Extract the (X, Y) coordinate from the center of the cell holding the provided text.  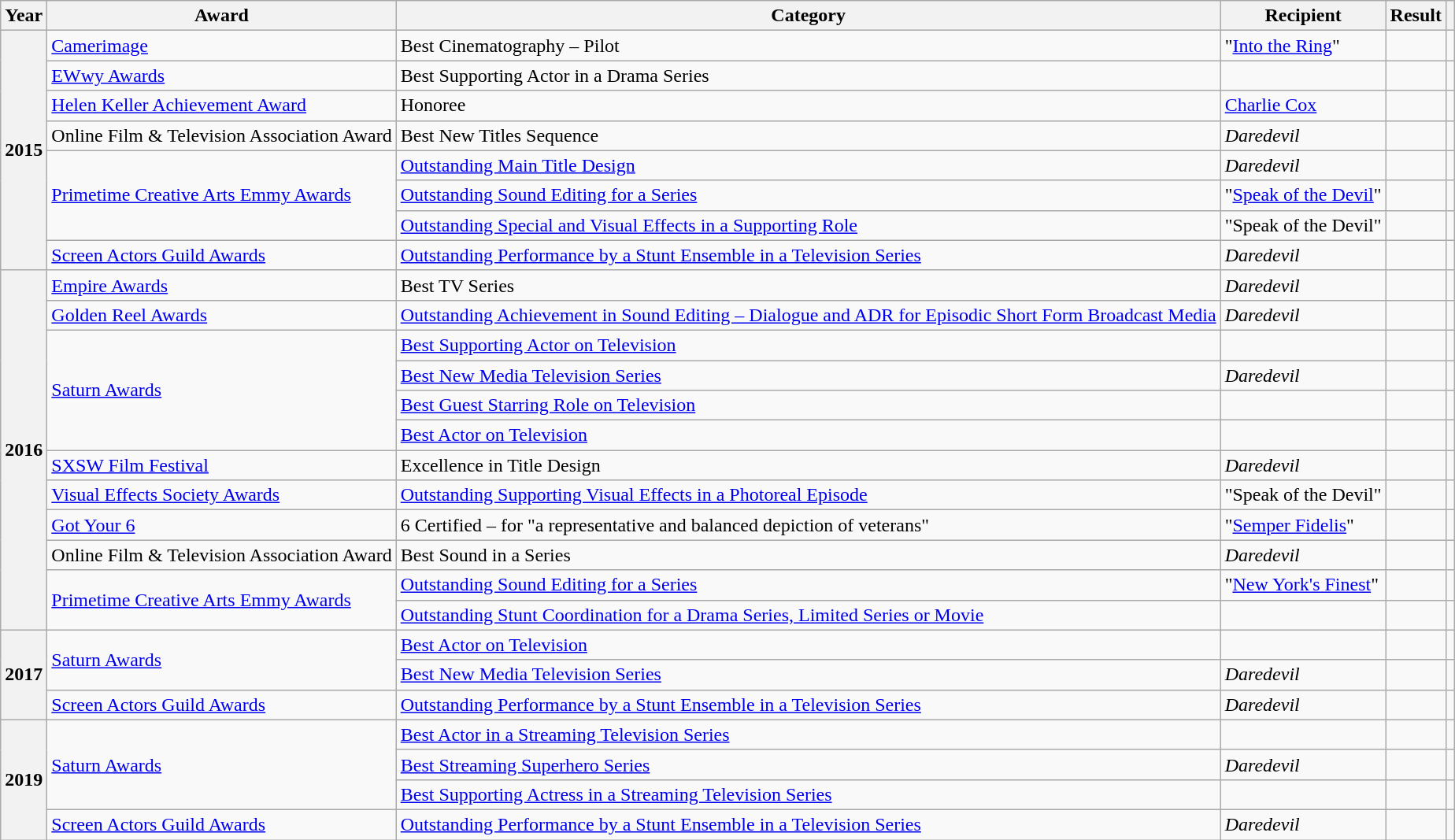
Category (808, 16)
Outstanding Special and Visual Effects in a Supporting Role (808, 225)
Recipient (1303, 16)
Best Actor in a Streaming Television Series (808, 735)
6 Certified – for "a representative and balanced depiction of veterans" (808, 525)
SXSW Film Festival (222, 465)
2017 (24, 675)
Camerimage (222, 46)
Excellence in Title Design (808, 465)
Best TV Series (808, 285)
Honoree (808, 105)
Best Sound in a Series (808, 555)
Empire Awards (222, 285)
Best Guest Starring Role on Television (808, 405)
Got Your 6 (222, 525)
2015 (24, 150)
Outstanding Achievement in Sound Editing – Dialogue and ADR for Episodic Short Form Broadcast Media (808, 315)
"Into the Ring" (1303, 46)
"New York's Finest" (1303, 585)
Award (222, 16)
Best Streaming Superhero Series (808, 764)
Golden Reel Awards (222, 315)
Outstanding Stunt Coordination for a Drama Series, Limited Series or Movie (808, 615)
Visual Effects Society Awards (222, 495)
Best New Titles Sequence (808, 135)
Best Supporting Actor on Television (808, 345)
Outstanding Supporting Visual Effects in a Photoreal Episode (808, 495)
Best Supporting Actress in a Streaming Television Series (808, 794)
Result (1416, 16)
Year (24, 16)
2019 (24, 779)
Best Cinematography – Pilot (808, 46)
Best Supporting Actor in a Drama Series (808, 76)
Helen Keller Achievement Award (222, 105)
2016 (24, 450)
Outstanding Main Title Design (808, 165)
"Semper Fidelis" (1303, 525)
Charlie Cox (1303, 105)
EWwy Awards (222, 76)
